Output the [X, Y] coordinate of the center of the cell containing the given text.  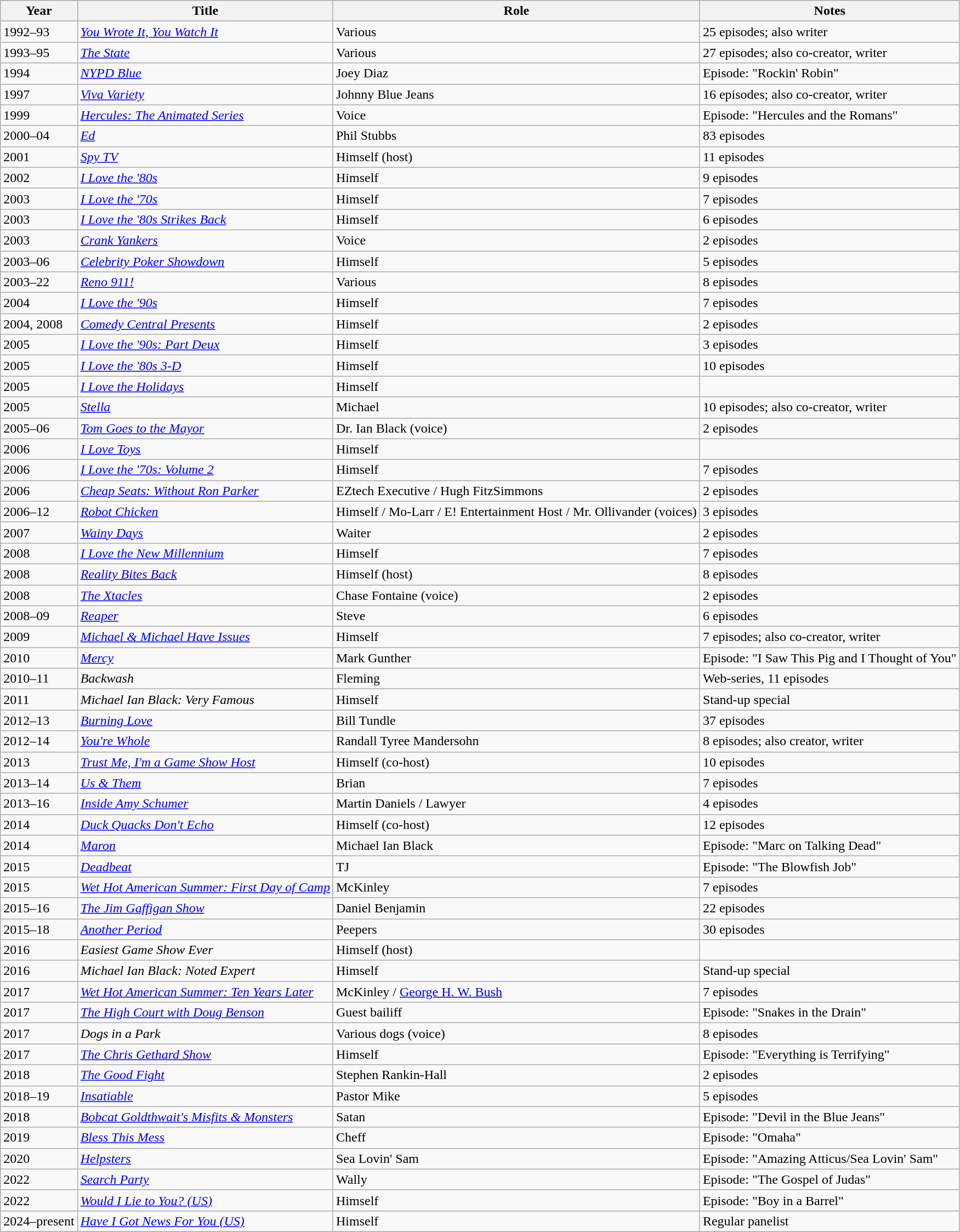
7 episodes; also co-creator, writer [830, 637]
Cheap Seats: Without Ron Parker [205, 491]
Duck Quacks Don't Echo [205, 825]
30 episodes [830, 929]
Robot Chicken [205, 512]
Wet Hot American Summer: First Day of Camp [205, 887]
Stella [205, 407]
I Love the '80s 3-D [205, 366]
2010 [39, 658]
1993–95 [39, 53]
Satan [516, 1117]
Inside Amy Schumer [205, 804]
Fleming [516, 679]
Episode: "Snakes in the Drain" [830, 1013]
Episode: "Rockin' Robin" [830, 73]
You Wrote It, You Watch It [205, 32]
TJ [516, 866]
NYPD Blue [205, 73]
2007 [39, 532]
Episode: "Boy in a Barrel" [830, 1200]
1999 [39, 115]
The Good Fight [205, 1075]
Sea Lovin' Sam [516, 1159]
Insatiable [205, 1096]
2020 [39, 1159]
Pastor Mike [516, 1096]
Mark Gunther [516, 658]
The Jim Gaffigan Show [205, 908]
22 episodes [830, 908]
The Chris Gethard Show [205, 1054]
I Love the '70s [205, 198]
Would I Lie to You? (US) [205, 1200]
9 episodes [830, 178]
1994 [39, 73]
Michael & Michael Have Issues [205, 637]
Michael Ian Black: Very Famous [205, 700]
2024–present [39, 1221]
2006–12 [39, 512]
2001 [39, 157]
Randall Tyree Mandersohn [516, 741]
Episode: "Everything is Terrifying" [830, 1054]
The State [205, 53]
2005–06 [39, 428]
10 episodes; also co-creator, writer [830, 407]
Web-series, 11 episodes [830, 679]
I Love the '90s: Part Deux [205, 345]
McKinley / George H. W. Bush [516, 992]
Reality Bites Back [205, 574]
16 episodes; also co-creator, writer [830, 94]
Episode: "Marc on Talking Dead" [830, 845]
Bill Tundle [516, 720]
Guest bailiff [516, 1013]
Michael Ian Black: Noted Expert [205, 971]
1992–93 [39, 32]
2004, 2008 [39, 324]
Reaper [205, 616]
You're Whole [205, 741]
Stephen Rankin-Hall [516, 1075]
Crank Yankers [205, 240]
Johnny Blue Jeans [516, 94]
2013 [39, 762]
2013–16 [39, 804]
2000–04 [39, 136]
2015–16 [39, 908]
Episode: "The Gospel of Judas" [830, 1179]
Have I Got News For You (US) [205, 1221]
2009 [39, 637]
I Love the Holidays [205, 387]
Chase Fontaine (voice) [516, 595]
Ed [205, 136]
Various dogs (voice) [516, 1034]
Joey Diaz [516, 73]
Waiter [516, 532]
Episode: "I Saw This Pig and I Thought of You" [830, 658]
Wainy Days [205, 532]
Michael [516, 407]
Steve [516, 616]
Bless This Mess [205, 1138]
Wet Hot American Summer: Ten Years Later [205, 992]
Dogs in a Park [205, 1034]
Celebrity Poker Showdown [205, 262]
I Love Toys [205, 449]
Episode: "The Blowfish Job" [830, 866]
2008–09 [39, 616]
1997 [39, 94]
Year [39, 11]
83 episodes [830, 136]
8 episodes; also creator, writer [830, 741]
Peepers [516, 929]
2018–19 [39, 1096]
Mercy [205, 658]
12 episodes [830, 825]
Trust Me, I'm a Game Show Host [205, 762]
Notes [830, 11]
McKinley [516, 887]
Viva Variety [205, 94]
2003–22 [39, 282]
Episode: "Devil in the Blue Jeans" [830, 1117]
Easiest Game Show Ever [205, 950]
Search Party [205, 1179]
Episode: "Hercules and the Romans" [830, 115]
2011 [39, 700]
Maron [205, 845]
Himself / Mo-Larr / E! Entertainment Host / Mr. Ollivander (voices) [516, 512]
Deadbeat [205, 866]
2012–13 [39, 720]
4 episodes [830, 804]
I Love the '80s [205, 178]
I Love the New Millennium [205, 553]
37 episodes [830, 720]
Helpsters [205, 1159]
Michael Ian Black [516, 845]
I Love the '80s Strikes Back [205, 219]
Another Period [205, 929]
Daniel Benjamin [516, 908]
11 episodes [830, 157]
Reno 911! [205, 282]
Tom Goes to the Mayor [205, 428]
Us & Them [205, 783]
Role [516, 11]
Bobcat Goldthwait's Misfits & Monsters [205, 1117]
2012–14 [39, 741]
Burning Love [205, 720]
27 episodes; also co-creator, writer [830, 53]
2015–18 [39, 929]
Episode: "Amazing Atticus/Sea Lovin' Sam" [830, 1159]
25 episodes; also writer [830, 32]
Title [205, 11]
Wally [516, 1179]
I Love the '70s: Volume 2 [205, 470]
Brian [516, 783]
Episode: "Omaha" [830, 1138]
Cheff [516, 1138]
2013–14 [39, 783]
2004 [39, 303]
Comedy Central Presents [205, 324]
The High Court with Doug Benson [205, 1013]
Phil Stubbs [516, 136]
EZtech Executive / Hugh FitzSimmons [516, 491]
2003–06 [39, 262]
2010–11 [39, 679]
Martin Daniels / Lawyer [516, 804]
2019 [39, 1138]
The Xtacles [205, 595]
I Love the '90s [205, 303]
Backwash [205, 679]
Dr. Ian Black (voice) [516, 428]
2002 [39, 178]
Hercules: The Animated Series [205, 115]
Regular panelist [830, 1221]
Spy TV [205, 157]
